Locate the cell with the specified text and output its (x, y) center coordinate. 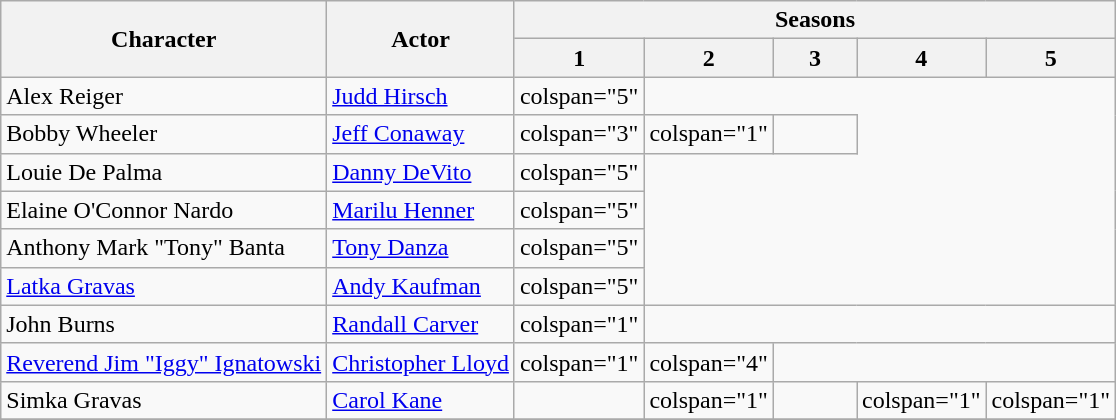
Latka Gravas (164, 286)
Danny DeVito (421, 172)
Anthony Mark "Tony" Banta (164, 248)
Seasons (814, 20)
Tony Danza (421, 248)
colspan="3" (579, 134)
2 (709, 58)
1 (579, 58)
Randall Carver (421, 324)
Andy Kaufman (421, 286)
Judd Hirsch (421, 96)
Jeff Conaway (421, 134)
Character (164, 39)
4 (921, 58)
Elaine O'Connor Nardo (164, 210)
Actor (421, 39)
5 (1051, 58)
3 (814, 58)
Simka Gravas (164, 400)
Marilu Henner (421, 210)
Reverend Jim "Iggy" Ignatowski (164, 362)
Louie De Palma (164, 172)
Alex Reiger (164, 96)
Christopher Lloyd (421, 362)
John Burns (164, 324)
Bobby Wheeler (164, 134)
Carol Kane (421, 400)
colspan="4" (709, 362)
